Extract the [X, Y] coordinate from the center of the cell holding the provided text.  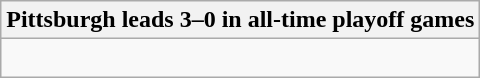
Pittsburgh leads 3–0 in all-time playoff games [240, 20]
